Output the (x, y) coordinate of the center of the cell containing the given text.  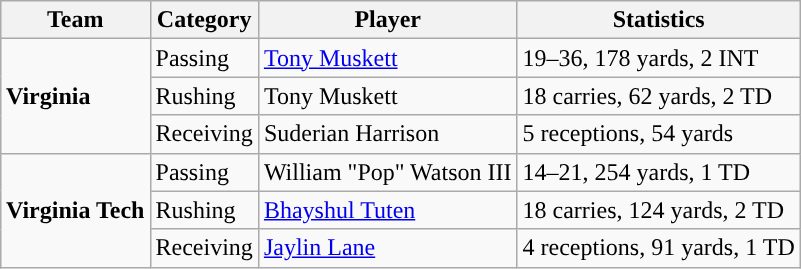
Virginia (75, 96)
18 carries, 62 yards, 2 TD (658, 96)
18 carries, 124 yards, 2 TD (658, 210)
Bhayshul Tuten (388, 210)
William "Pop" Watson III (388, 172)
Jaylin Lane (388, 248)
Statistics (658, 20)
5 receptions, 54 yards (658, 134)
Category (204, 20)
19–36, 178 yards, 2 INT (658, 58)
Player (388, 20)
4 receptions, 91 yards, 1 TD (658, 248)
Virginia Tech (75, 210)
Team (75, 20)
14–21, 254 yards, 1 TD (658, 172)
Suderian Harrison (388, 134)
